Pinpoint the cell where the given text exists, returning its (X, Y) midpoint coordinate. 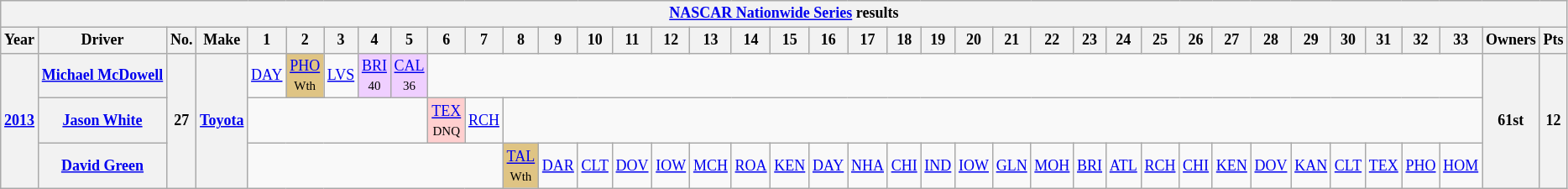
13 (711, 40)
Make (222, 40)
IND (938, 165)
Jason White (102, 121)
8 (520, 40)
HOM (1461, 165)
MOH (1053, 165)
LVS (341, 76)
TALWth (520, 165)
Owners (1511, 40)
11 (632, 40)
10 (594, 40)
7 (484, 40)
21 (1011, 40)
Toyota (222, 121)
ATL (1123, 165)
20 (974, 40)
30 (1348, 40)
22 (1053, 40)
Driver (102, 40)
61st (1511, 121)
KAN (1311, 165)
9 (559, 40)
CAL36 (410, 76)
5 (410, 40)
18 (904, 40)
PHOWth (306, 76)
14 (750, 40)
4 (374, 40)
32 (1420, 40)
MCH (711, 165)
David Green (102, 165)
BRI (1090, 165)
1 (267, 40)
17 (868, 40)
PHO (1420, 165)
BRI40 (374, 76)
28 (1271, 40)
31 (1383, 40)
6 (447, 40)
No. (181, 40)
24 (1123, 40)
Michael McDowell (102, 76)
DAR (559, 165)
NHA (868, 165)
3 (341, 40)
2013 (20, 121)
25 (1160, 40)
15 (790, 40)
Pts (1553, 40)
ROA (750, 165)
29 (1311, 40)
16 (828, 40)
Year (20, 40)
NASCAR Nationwide Series results (784, 13)
26 (1196, 40)
2 (306, 40)
GLN (1011, 165)
19 (938, 40)
33 (1461, 40)
TEX (1383, 165)
23 (1090, 40)
TEXDNQ (447, 121)
